Provide the (X, Y) coordinate of the cell's center where the given text is located.  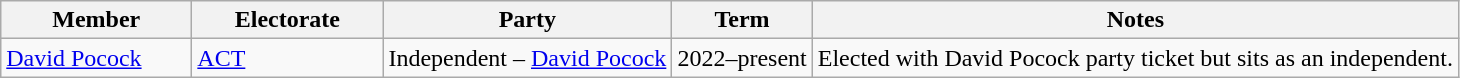
Elected with David Pocock party ticket but sits as an independent. (1135, 58)
David Pocock (96, 58)
Notes (1135, 20)
Party (528, 20)
Electorate (288, 20)
Member (96, 20)
Independent – David Pocock (528, 58)
ACT (288, 58)
2022–present (742, 58)
Term (742, 20)
